Return [X, Y] of the center of cell containing provided text 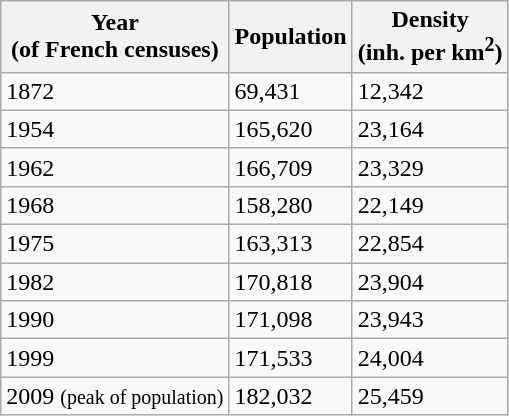
69,431 [290, 91]
2009 (peak of population) [115, 396]
165,620 [290, 129]
1975 [115, 244]
171,533 [290, 358]
25,459 [430, 396]
22,854 [430, 244]
1982 [115, 282]
1872 [115, 91]
1962 [115, 167]
Population [290, 37]
Density(inh. per km2) [430, 37]
182,032 [290, 396]
163,313 [290, 244]
Year(of French censuses) [115, 37]
1968 [115, 205]
22,149 [430, 205]
1954 [115, 129]
170,818 [290, 282]
1990 [115, 320]
23,943 [430, 320]
158,280 [290, 205]
171,098 [290, 320]
166,709 [290, 167]
24,004 [430, 358]
1999 [115, 358]
23,164 [430, 129]
12,342 [430, 91]
23,904 [430, 282]
23,329 [430, 167]
